Find where the given text appears and provide that cell's center as [x, y] coordinate. 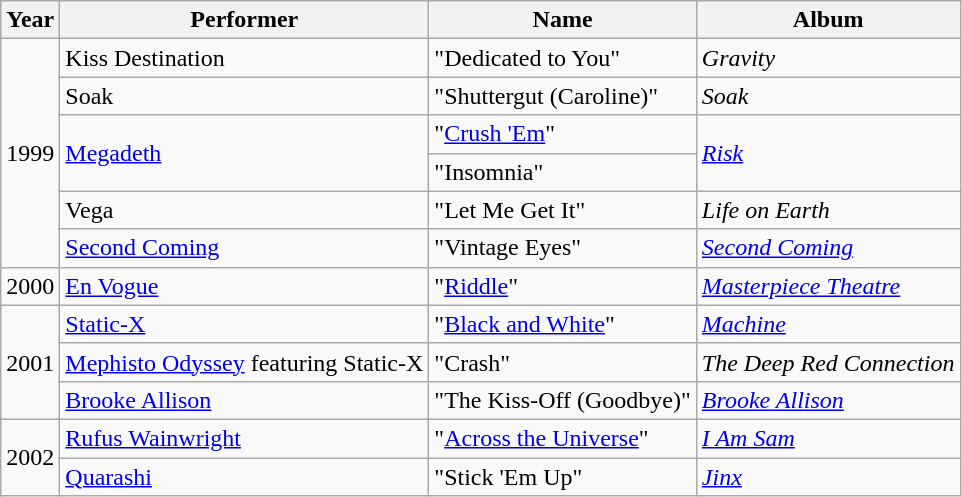
2000 [30, 286]
"Let Me Get It" [562, 210]
Risk [828, 153]
Year [30, 20]
"Shuttergut (Caroline)" [562, 96]
Vega [244, 210]
Performer [244, 20]
Masterpiece Theatre [828, 286]
Static-X [244, 324]
"Insomnia" [562, 172]
1999 [30, 153]
I Am Sam [828, 438]
Mephisto Odyssey featuring Static-X [244, 362]
Gravity [828, 58]
"Across the Universe" [562, 438]
"Crush 'Em" [562, 134]
"Vintage Eyes" [562, 248]
Rufus Wainwright [244, 438]
Album [828, 20]
"Riddle" [562, 286]
"Crash" [562, 362]
2001 [30, 362]
"Stick 'Em Up" [562, 477]
2002 [30, 457]
Jinx [828, 477]
"Black and White" [562, 324]
Life on Earth [828, 210]
Quarashi [244, 477]
Machine [828, 324]
Kiss Destination [244, 58]
"Dedicated to You" [562, 58]
En Vogue [244, 286]
The Deep Red Connection [828, 362]
Megadeth [244, 153]
Name [562, 20]
"The Kiss-Off (Goodbye)" [562, 400]
